Detect which cell encompasses the target text, then output its [x, y] center coordinate. 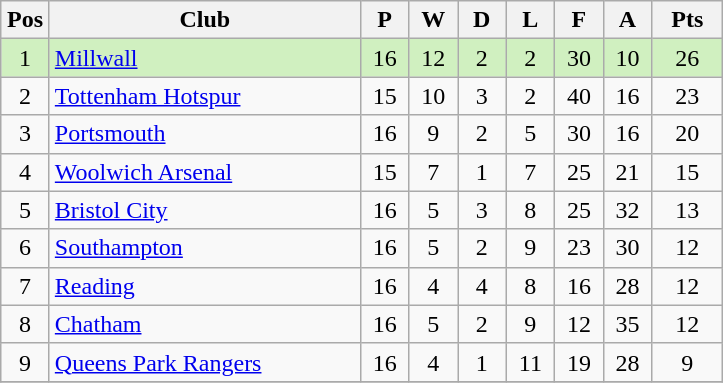
F [580, 20]
35 [628, 324]
19 [580, 362]
21 [628, 172]
32 [628, 210]
Southampton [204, 248]
Pts [688, 20]
L [530, 20]
A [628, 20]
40 [580, 96]
Bristol City [204, 210]
Portsmouth [204, 134]
W [434, 20]
D [482, 20]
Reading [204, 286]
Millwall [204, 58]
20 [688, 134]
Queens Park Rangers [204, 362]
Woolwich Arsenal [204, 172]
Pos [26, 20]
11 [530, 362]
13 [688, 210]
26 [688, 58]
Tottenham Hotspur [204, 96]
Chatham [204, 324]
Club [204, 20]
6 [26, 248]
P [384, 20]
